For the text-containing cell, return its midpoint in (x, y) coordinate format. 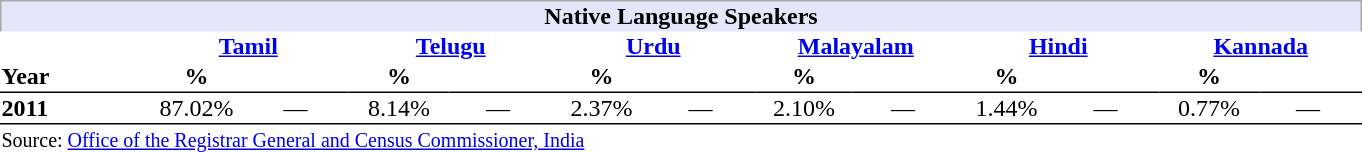
Telugu (451, 47)
Kannada (1261, 47)
87.02% (196, 108)
0.77% (1210, 108)
2.37% (602, 108)
Native Language Speakers (681, 16)
8.14% (400, 108)
2.10% (804, 108)
Malayalam (855, 47)
1.44% (1006, 108)
2011 (74, 108)
Year (74, 63)
Urdu (653, 47)
Hindi (1058, 47)
Tamil (248, 47)
